For the text-containing cell, return its midpoint in [X, Y] coordinate format. 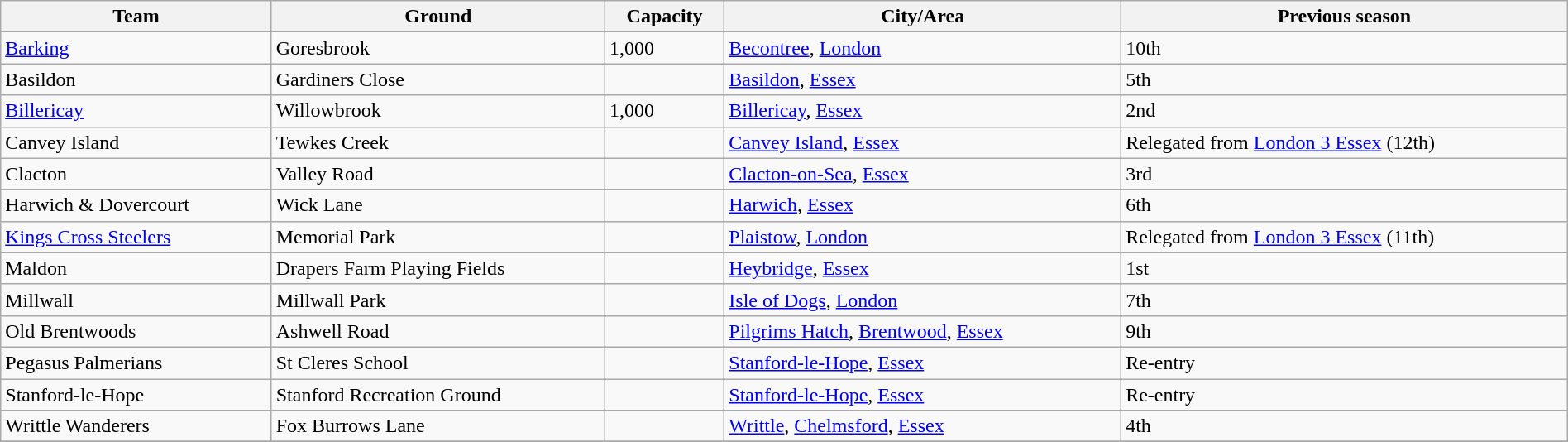
Relegated from London 3 Essex (12th) [1345, 142]
Memorial Park [438, 237]
St Cleres School [438, 363]
7th [1345, 300]
Wick Lane [438, 205]
Clacton-on-Sea, Essex [923, 174]
4th [1345, 426]
Gardiners Close [438, 79]
Previous season [1345, 17]
9th [1345, 331]
Writtle Wanderers [136, 426]
Old Brentwoods [136, 331]
Isle of Dogs, London [923, 300]
Relegated from London 3 Essex (11th) [1345, 237]
10th [1345, 48]
1st [1345, 268]
Basildon, Essex [923, 79]
6th [1345, 205]
Plaistow, London [923, 237]
Becontree, London [923, 48]
Basildon [136, 79]
Fox Burrows Lane [438, 426]
Ashwell Road [438, 331]
Drapers Farm Playing Fields [438, 268]
Valley Road [438, 174]
Pilgrims Hatch, Brentwood, Essex [923, 331]
Heybridge, Essex [923, 268]
Writtle, Chelmsford, Essex [923, 426]
Billericay [136, 111]
Team [136, 17]
Maldon [136, 268]
Pegasus Palmerians [136, 363]
Willowbrook [438, 111]
3rd [1345, 174]
Canvey Island, Essex [923, 142]
Harwich, Essex [923, 205]
City/Area [923, 17]
Canvey Island [136, 142]
Capacity [664, 17]
Stanford-le-Hope [136, 395]
Billericay, Essex [923, 111]
Stanford Recreation Ground [438, 395]
Millwall Park [438, 300]
Tewkes Creek [438, 142]
Barking [136, 48]
Ground [438, 17]
Harwich & Dovercourt [136, 205]
5th [1345, 79]
Clacton [136, 174]
Goresbrook [438, 48]
Kings Cross Steelers [136, 237]
2nd [1345, 111]
Millwall [136, 300]
